Provide the [x, y] coordinate of the cell's center where the given text is located.  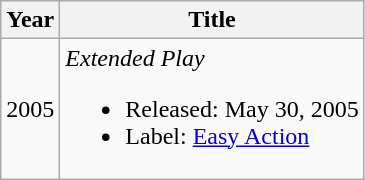
Year [30, 20]
Extended PlayReleased: May 30, 2005Label: Easy Action [212, 109]
2005 [30, 109]
Title [212, 20]
